Determine the [X, Y] coordinate at the center of the cell enclosing the given text.  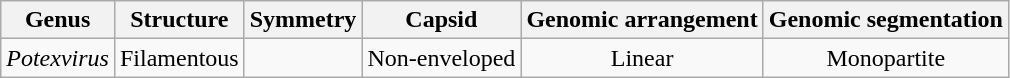
Genus [58, 20]
Genomic arrangement [642, 20]
Potexvirus [58, 58]
Filamentous [179, 58]
Linear [642, 58]
Non-enveloped [442, 58]
Monopartite [886, 58]
Capsid [442, 20]
Symmetry [303, 20]
Genomic segmentation [886, 20]
Structure [179, 20]
